Find where the given text appears and provide that cell's center as [X, Y] coordinate. 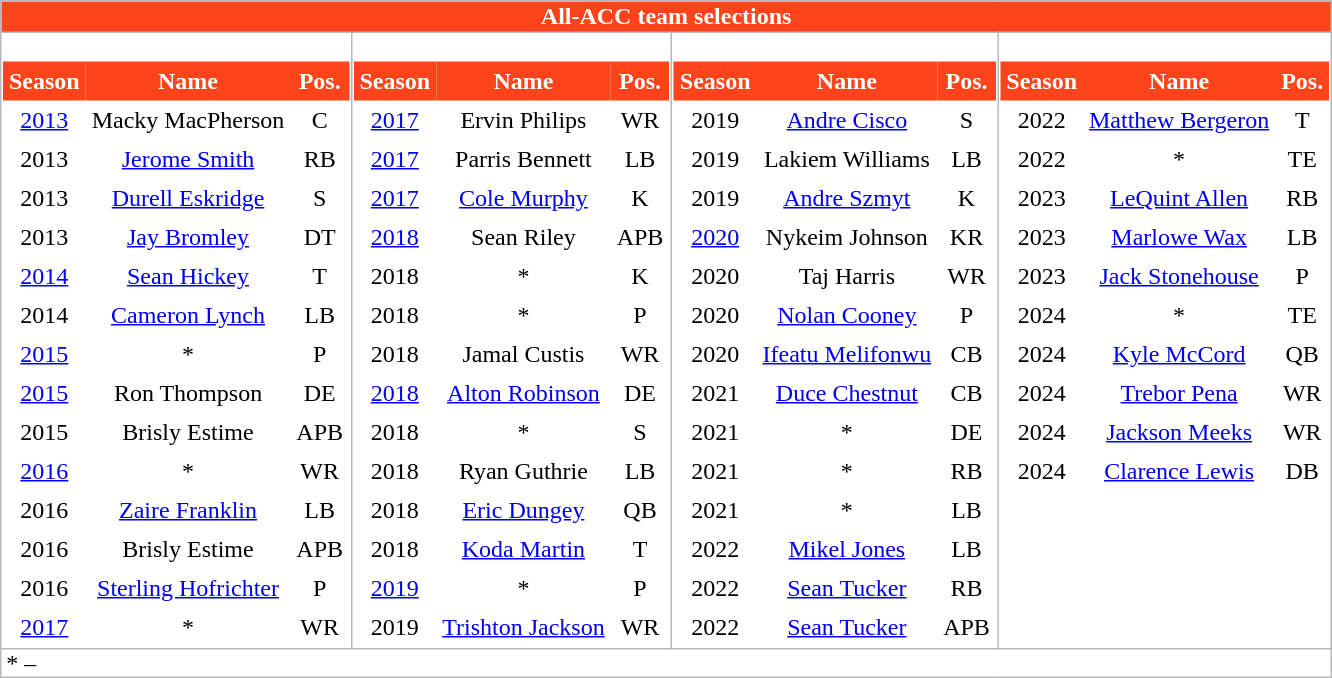
Ifeatu Melifonwu [848, 354]
Jay Bromley [188, 238]
All-ACC team selections [666, 17]
Eric Dungey [523, 510]
Kyle McCord [1179, 354]
* – [666, 663]
Trishton Jackson [523, 628]
Andre Cisco [848, 120]
Nolan Cooney [848, 316]
Jackson Meeks [1179, 432]
Sean Hickey [188, 276]
KR [966, 238]
Lakiem Williams [848, 160]
Sterling Hofrichter [188, 588]
Trebor Pena [1179, 394]
Mikel Jones [848, 550]
Ryan Guthrie [523, 472]
Macky MacPherson [188, 120]
C [320, 120]
Ron Thompson [188, 394]
Sean Riley [523, 238]
Cole Murphy [523, 198]
Zaire Franklin [188, 510]
Cameron Lynch [188, 316]
Alton Robinson [523, 394]
Ervin Philips [523, 120]
Matthew Bergeron [1179, 120]
DB [1302, 472]
Taj Harris [848, 276]
Andre Szmyt [848, 198]
Parris Bennett [523, 160]
Jamal Custis [523, 354]
DT [320, 238]
Nykeim Johnson [848, 238]
Koda Martin [523, 550]
Jack Stonehouse [1179, 276]
Marlowe Wax [1179, 238]
Duce Chestnut [848, 394]
Jerome Smith [188, 160]
LeQuint Allen [1179, 198]
Clarence Lewis [1179, 472]
Durell Eskridge [188, 198]
